Return the [x, y] coordinate for the center point of the cell that contains the specified text.  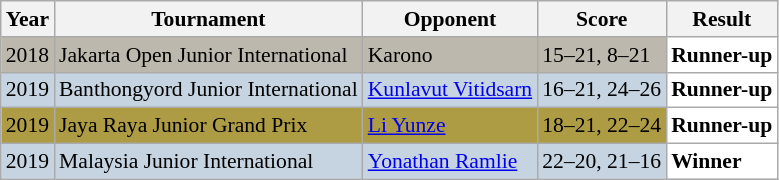
2018 [28, 55]
Opponent [450, 19]
Banthongyord Junior International [208, 90]
Score [602, 19]
Jaya Raya Junior Grand Prix [208, 126]
Year [28, 19]
15–21, 8–21 [602, 55]
Jakarta Open Junior International [208, 55]
22–20, 21–16 [602, 162]
Winner [722, 162]
Malaysia Junior International [208, 162]
Yonathan Ramlie [450, 162]
Kunlavut Vitidsarn [450, 90]
18–21, 22–24 [602, 126]
Result [722, 19]
16–21, 24–26 [602, 90]
Li Yunze [450, 126]
Tournament [208, 19]
Karono [450, 55]
